Return the (x, y) coordinate for the center point of the cell that contains the specified text.  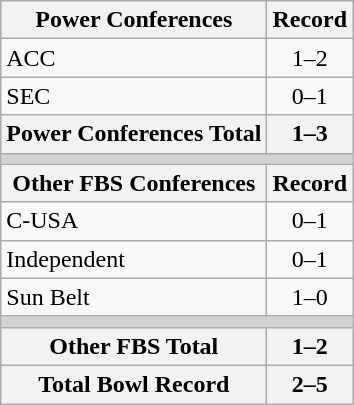
Other FBS Conferences (134, 183)
Power Conferences Total (134, 134)
C-USA (134, 221)
2–5 (310, 384)
Other FBS Total (134, 346)
Power Conferences (134, 20)
Independent (134, 259)
Total Bowl Record (134, 384)
Sun Belt (134, 297)
SEC (134, 96)
1–0 (310, 297)
1–3 (310, 134)
ACC (134, 58)
